Identify which cell holds the provided text, then report its [x, y] central coordinate. 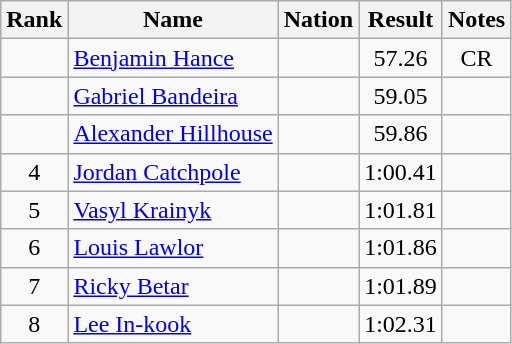
Rank [34, 20]
Alexander Hillhouse [173, 134]
Nation [318, 20]
1:01.86 [401, 248]
59.05 [401, 96]
1:02.31 [401, 324]
Jordan Catchpole [173, 172]
5 [34, 210]
1:00.41 [401, 172]
1:01.81 [401, 210]
Result [401, 20]
1:01.89 [401, 286]
Vasyl Krainyk [173, 210]
6 [34, 248]
Louis Lawlor [173, 248]
Notes [476, 20]
CR [476, 58]
Lee In-kook [173, 324]
57.26 [401, 58]
Gabriel Bandeira [173, 96]
7 [34, 286]
8 [34, 324]
Name [173, 20]
59.86 [401, 134]
Ricky Betar [173, 286]
4 [34, 172]
Benjamin Hance [173, 58]
